Output the (X, Y) coordinate of the center of the cell containing the given text.  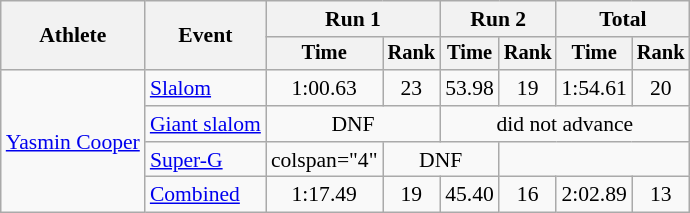
13 (661, 195)
Run 2 (498, 19)
Run 1 (353, 19)
Yasmin Cooper (73, 141)
Athlete (73, 36)
23 (412, 88)
1:17.49 (324, 195)
45.40 (470, 195)
2:02.89 (594, 195)
Total (622, 19)
Event (206, 36)
53.98 (470, 88)
Combined (206, 195)
1:00.63 (324, 88)
20 (661, 88)
did not advance (564, 124)
Slalom (206, 88)
Giant slalom (206, 124)
colspan="4" (324, 160)
Super-G (206, 160)
16 (528, 195)
1:54.61 (594, 88)
